Pinpoint the cell where the given text exists, returning its [x, y] midpoint coordinate. 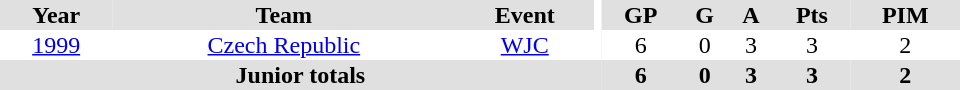
PIM [905, 15]
Czech Republic [284, 45]
Year [56, 15]
A [752, 15]
1999 [56, 45]
Event [524, 15]
Team [284, 15]
G [705, 15]
GP [641, 15]
WJC [524, 45]
Junior totals [300, 75]
Pts [812, 15]
